Determine the (x, y) coordinate at the center of the cell enclosing the given text.  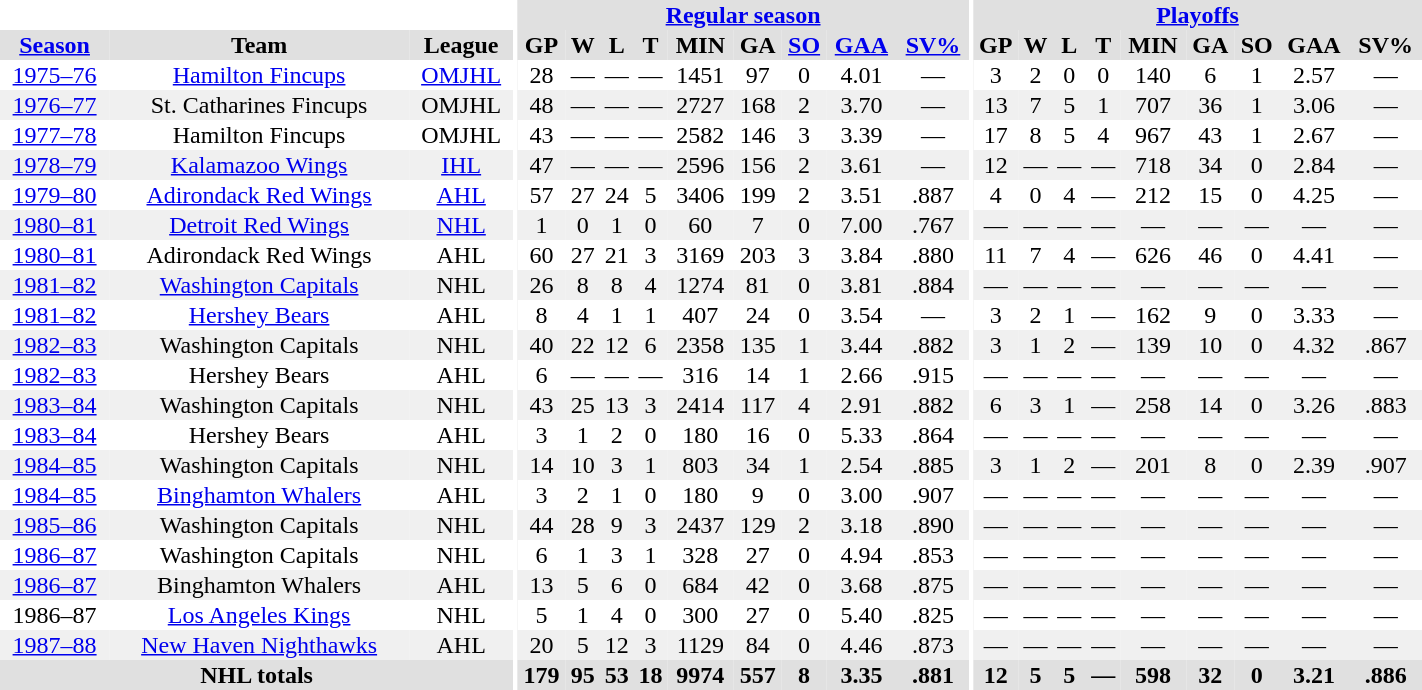
3.68 (862, 585)
New Haven Nighthawks (259, 645)
4.94 (862, 555)
1129 (701, 645)
2437 (701, 525)
2.67 (1314, 135)
15 (1210, 195)
7.00 (862, 225)
803 (701, 465)
.867 (1386, 345)
3.51 (862, 195)
407 (701, 315)
3.70 (862, 105)
3.54 (862, 315)
3.61 (862, 165)
1976–77 (54, 105)
.883 (1386, 405)
146 (758, 135)
201 (1153, 465)
684 (701, 585)
1274 (701, 285)
2.91 (862, 405)
.825 (933, 615)
.875 (933, 585)
11 (996, 255)
4.01 (862, 75)
203 (758, 255)
967 (1153, 135)
626 (1153, 255)
199 (758, 195)
3169 (701, 255)
Los Angeles Kings (259, 615)
258 (1153, 405)
300 (701, 615)
NHL totals (256, 675)
20 (542, 645)
1451 (701, 75)
9974 (701, 675)
3.00 (862, 495)
2414 (701, 405)
3.39 (862, 135)
22 (583, 345)
.853 (933, 555)
25 (583, 405)
1987–88 (54, 645)
2.57 (1314, 75)
328 (701, 555)
.864 (933, 435)
47 (542, 165)
32 (1210, 675)
3.33 (1314, 315)
2.39 (1314, 465)
1975–76 (54, 75)
42 (758, 585)
97 (758, 75)
.886 (1386, 675)
140 (1153, 75)
212 (1153, 195)
5.33 (862, 435)
21 (617, 255)
1985–86 (54, 525)
.873 (933, 645)
Season (54, 45)
40 (542, 345)
League (461, 45)
2582 (701, 135)
53 (617, 675)
36 (1210, 105)
.890 (933, 525)
707 (1153, 105)
.887 (933, 195)
168 (758, 105)
.915 (933, 375)
95 (583, 675)
162 (1153, 315)
2727 (701, 105)
179 (542, 675)
129 (758, 525)
4.41 (1314, 255)
4.25 (1314, 195)
84 (758, 645)
.880 (933, 255)
IHL (461, 165)
598 (1153, 675)
48 (542, 105)
44 (542, 525)
2.54 (862, 465)
1978–79 (54, 165)
3.44 (862, 345)
17 (996, 135)
156 (758, 165)
St. Catharines Fincups (259, 105)
3.81 (862, 285)
5.40 (862, 615)
3.18 (862, 525)
Detroit Red Wings (259, 225)
57 (542, 195)
3.06 (1314, 105)
18 (651, 675)
Playoffs (1198, 15)
2596 (701, 165)
3.35 (862, 675)
3.84 (862, 255)
81 (758, 285)
Team (259, 45)
.884 (933, 285)
718 (1153, 165)
1977–78 (54, 135)
117 (758, 405)
2358 (701, 345)
135 (758, 345)
3406 (701, 195)
26 (542, 285)
.767 (933, 225)
2.84 (1314, 165)
.885 (933, 465)
.881 (933, 675)
139 (1153, 345)
4.46 (862, 645)
4.32 (1314, 345)
Kalamazoo Wings (259, 165)
Regular season (743, 15)
3.21 (1314, 675)
16 (758, 435)
557 (758, 675)
2.66 (862, 375)
3.26 (1314, 405)
46 (1210, 255)
316 (701, 375)
1979–80 (54, 195)
